For the text-containing cell, return its midpoint in (X, Y) coordinate format. 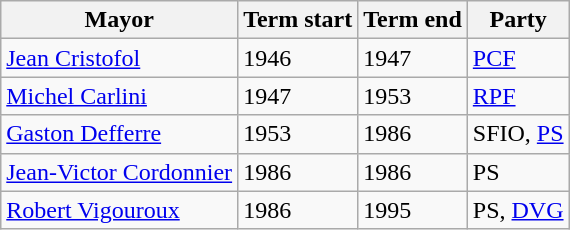
PS, DVG (518, 210)
PCF (518, 58)
Term start (298, 20)
Term end (413, 20)
1995 (413, 210)
RPF (518, 96)
Mayor (120, 20)
SFIO, PS (518, 134)
Jean-Victor Cordonnier (120, 172)
Party (518, 20)
PS (518, 172)
Robert Vigouroux (120, 210)
Gaston Defferre (120, 134)
Jean Cristofol (120, 58)
1946 (298, 58)
Michel Carlini (120, 96)
